Locate the cell with the specified text and output its [x, y] center coordinate. 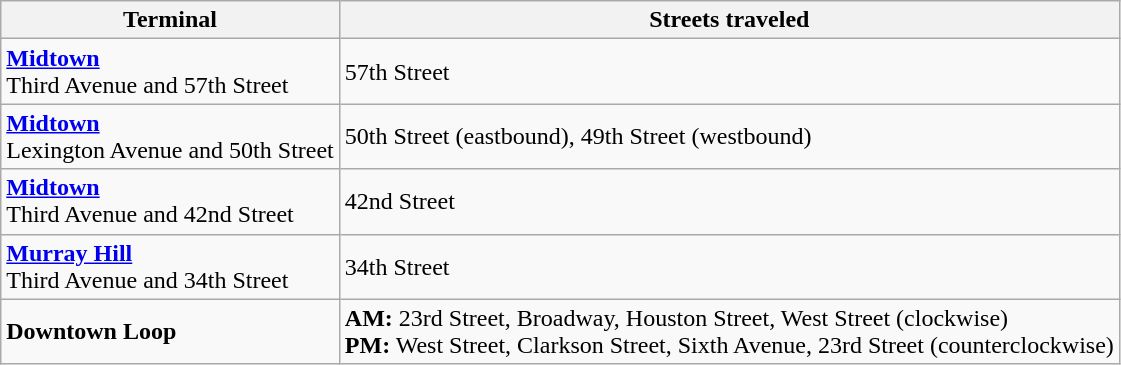
Murray HillThird Avenue and 34th Street [170, 266]
Downtown Loop [170, 332]
MidtownLexington Avenue and 50th Street [170, 136]
MidtownThird Avenue and 57th Street [170, 72]
57th Street [729, 72]
Streets traveled [729, 20]
50th Street (eastbound), 49th Street (westbound) [729, 136]
MidtownThird Avenue and 42nd Street [170, 202]
Terminal [170, 20]
34th Street [729, 266]
AM: 23rd Street, Broadway, Houston Street, West Street (clockwise)PM: West Street, Clarkson Street, Sixth Avenue, 23rd Street (counterclockwise) [729, 332]
42nd Street [729, 202]
